Pinpoint the cell where the given text exists, returning its [x, y] midpoint coordinate. 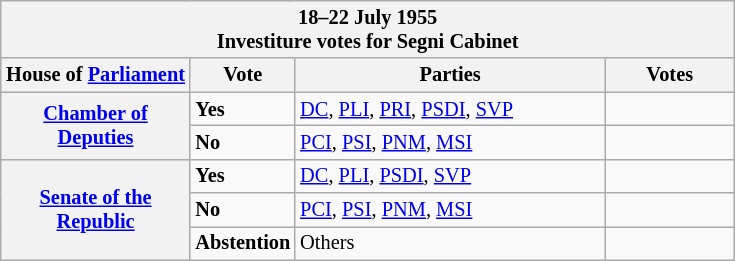
Others [450, 243]
Vote [242, 75]
Votes [670, 75]
House of Parliament [96, 75]
DC, PLI, PSDI, SVP [450, 176]
Parties [450, 75]
18–22 July 1955Investiture votes for Segni Cabinet [368, 29]
Senate of the Republic [96, 210]
DC, PLI, PRI, PSDI, SVP [450, 109]
Abstention [242, 243]
Chamber of Deputies [96, 126]
